Output the (x, y) coordinate of the center of the cell containing the given text.  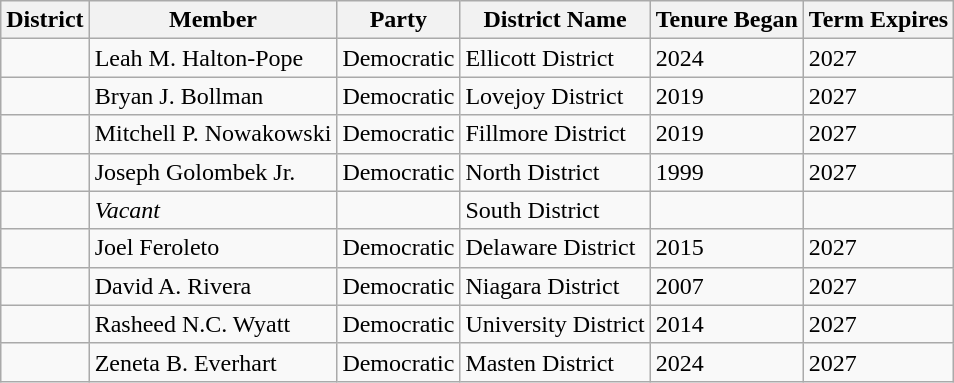
Leah M. Halton-Pope (213, 58)
Joel Feroleto (213, 248)
2015 (726, 248)
District Name (555, 20)
Mitchell P. Nowakowski (213, 134)
Masten District (555, 362)
David A. Rivera (213, 286)
Term Expires (878, 20)
University District (555, 324)
North District (555, 172)
1999 (726, 172)
2007 (726, 286)
Bryan J. Bollman (213, 96)
Rasheed N.C. Wyatt (213, 324)
Delaware District (555, 248)
Niagara District (555, 286)
Joseph Golombek Jr. (213, 172)
Ellicott District (555, 58)
District (45, 20)
Party (398, 20)
Zeneta B. Everhart (213, 362)
Vacant (213, 210)
2014 (726, 324)
Tenure Began (726, 20)
Member (213, 20)
South District (555, 210)
Lovejoy District (555, 96)
Fillmore District (555, 134)
